Locate the cell with the specified text and output its (x, y) center coordinate. 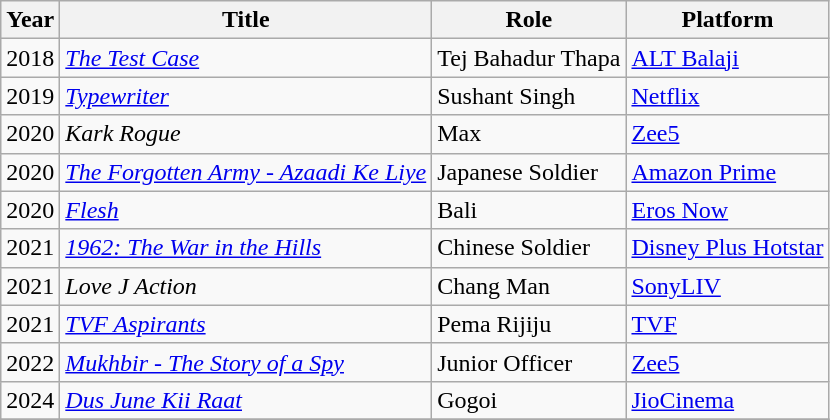
TVF Aspirants (246, 324)
The Test Case (246, 58)
JioCinema (728, 400)
Kark Rogue (246, 134)
Gogoi (529, 400)
ALT Balaji (728, 58)
Chinese Soldier (529, 248)
Disney Plus Hotstar (728, 248)
Tej Bahadur Thapa (529, 58)
Dus June Kii Raat (246, 400)
Amazon Prime (728, 172)
Platform (728, 20)
2022 (30, 362)
Eros Now (728, 210)
SonyLIV (728, 286)
2024 (30, 400)
2019 (30, 96)
Typewriter (246, 96)
Title (246, 20)
Bali (529, 210)
Role (529, 20)
Flesh (246, 210)
Japanese Soldier (529, 172)
TVF (728, 324)
Pema Rijiju (529, 324)
Netflix (728, 96)
The Forgotten Army - Azaadi Ke Liye (246, 172)
Chang Man (529, 286)
Max (529, 134)
Mukhbir - The Story of a Spy (246, 362)
Junior Officer (529, 362)
Year (30, 20)
Sushant Singh (529, 96)
Love J Action (246, 286)
2018 (30, 58)
1962: The War in the Hills (246, 248)
